Determine the (X, Y) coordinate at the center of the cell enclosing the given text.  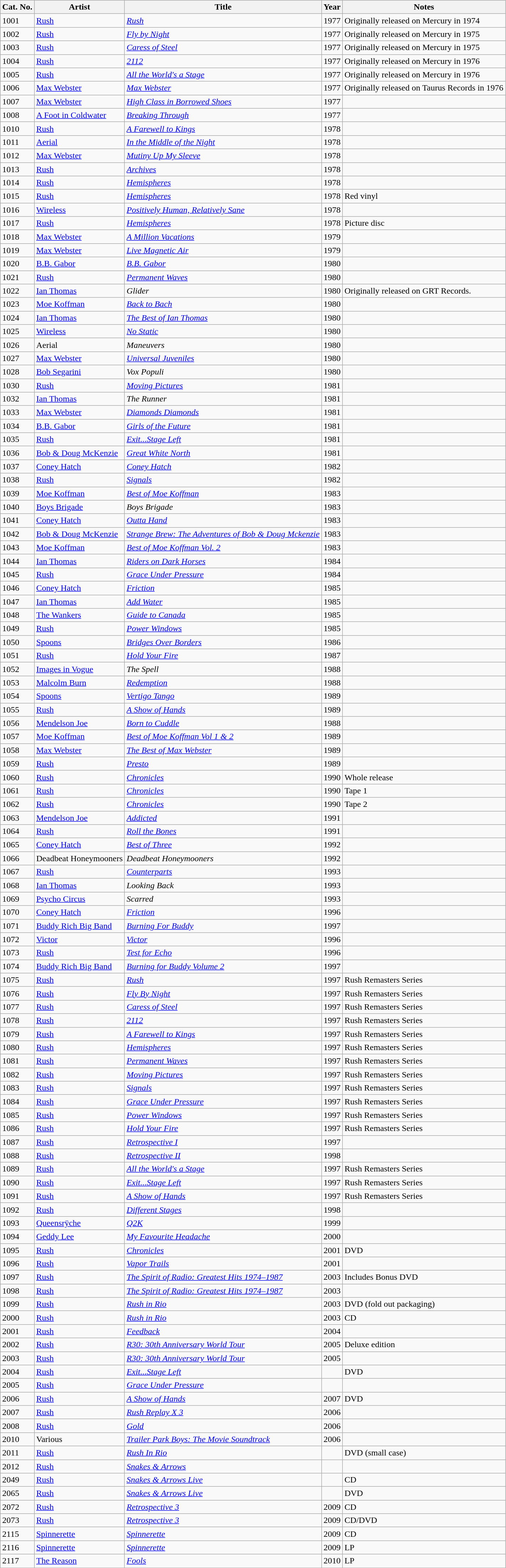
Born to Cuddle (223, 723)
Rush Replay X 3 (223, 1412)
1066 (17, 858)
1071 (17, 926)
1027 (17, 358)
1082 (17, 1075)
Best of Moe Koffman Vol 1 & 2 (223, 737)
The Wankers (79, 615)
1017 (17, 223)
Fools (223, 1561)
Bridges Over Borders (223, 642)
1030 (17, 385)
Vox Populi (223, 372)
1064 (17, 831)
Outta Hand (223, 520)
1084 (17, 1102)
Trailer Park Boys: The Movie Soundtrack (223, 1439)
Queensrÿche (79, 1223)
Strange Brew: The Adventures of Bob & Doug Mckenzie (223, 534)
Breaking Through (223, 115)
Scarred (223, 899)
1089 (17, 1169)
Geddy Lee (79, 1236)
1034 (17, 426)
1086 (17, 1129)
1023 (17, 304)
Back to Bach (223, 304)
High Class in Borrowed Shoes (223, 102)
Various (79, 1439)
1001 (17, 21)
Redemption (223, 683)
1987 (332, 656)
Great White North (223, 453)
1073 (17, 953)
1039 (17, 493)
Includes Bonus DVD (424, 1277)
1043 (17, 547)
Gold (223, 1426)
1035 (17, 439)
Tape 1 (424, 791)
1075 (17, 980)
1011 (17, 142)
Picture disc (424, 223)
Riders on Dark Horses (223, 561)
1022 (17, 291)
My Favourite Headache (223, 1236)
Counterparts (223, 872)
1016 (17, 210)
Images in Vogue (79, 669)
1093 (17, 1223)
1053 (17, 683)
1091 (17, 1196)
Roll the Bones (223, 831)
1072 (17, 939)
1098 (17, 1291)
1037 (17, 466)
Guide to Canada (223, 615)
The Runner (223, 399)
1061 (17, 791)
The Best of Ian Thomas (223, 318)
Burning For Buddy (223, 926)
1081 (17, 1061)
2065 (17, 1493)
1020 (17, 264)
Best of Three (223, 845)
2072 (17, 1507)
The Reason (79, 1561)
1019 (17, 250)
1007 (17, 102)
2012 (17, 1466)
1058 (17, 750)
A Foot in Coldwater (79, 115)
1087 (17, 1142)
1054 (17, 696)
Originally released on GRT Records. (424, 291)
1047 (17, 602)
1041 (17, 520)
1024 (17, 318)
Vapor Trails (223, 1264)
Cat. No. (17, 7)
1049 (17, 629)
Best of Moe Koffman (223, 493)
The Best of Max Webster (223, 750)
1099 (17, 1304)
1036 (17, 453)
Retrospective I (223, 1142)
1040 (17, 507)
Positively Human, Relatively Sane (223, 210)
2049 (17, 1480)
1092 (17, 1209)
Red vinyl (424, 196)
1038 (17, 480)
Notes (424, 7)
Bob Segarini (79, 372)
1033 (17, 413)
1070 (17, 912)
The Spell (223, 669)
1083 (17, 1088)
1026 (17, 345)
1028 (17, 372)
2008 (17, 1426)
1002 (17, 34)
Burning for Buddy Volume 2 (223, 966)
1065 (17, 845)
Universal Juveniles (223, 358)
1067 (17, 872)
Addicted (223, 818)
1076 (17, 993)
2116 (17, 1547)
Different Stages (223, 1209)
1096 (17, 1264)
1014 (17, 183)
1004 (17, 61)
Archives (223, 169)
Fly By Night (223, 993)
Mutiny Up My Sleeve (223, 155)
1094 (17, 1236)
1008 (17, 115)
1021 (17, 277)
1090 (17, 1182)
1056 (17, 723)
Girls of the Future (223, 426)
Retrospective II (223, 1155)
1060 (17, 777)
1088 (17, 1155)
Deluxe edition (424, 1345)
1010 (17, 129)
Malcolm Burn (79, 683)
Whole release (424, 777)
1080 (17, 1048)
Artist (79, 7)
Snakes & Arrows (223, 1466)
Originally released on Taurus Records in 1976 (424, 88)
Fly by Night (223, 34)
Vertigo Tango (223, 696)
1012 (17, 155)
1006 (17, 88)
In the Middle of the Night (223, 142)
1044 (17, 561)
1986 (332, 642)
1055 (17, 710)
1013 (17, 169)
1050 (17, 642)
1079 (17, 1034)
2002 (17, 1345)
Best of Moe Koffman Vol. 2 (223, 547)
Test for Echo (223, 953)
A Million Vacations (223, 237)
DVD (fold out packaging) (424, 1304)
2117 (17, 1561)
1045 (17, 574)
1085 (17, 1115)
1018 (17, 237)
Psycho Circus (79, 899)
1051 (17, 656)
1069 (17, 899)
1077 (17, 1007)
DVD (small case) (424, 1453)
1052 (17, 669)
Rush In Rio (223, 1453)
Presto (223, 764)
Year (332, 7)
Tape 2 (424, 804)
Q2K (223, 1223)
CD/DVD (424, 1520)
1074 (17, 966)
1068 (17, 885)
Feedback (223, 1331)
1042 (17, 534)
1046 (17, 588)
1032 (17, 399)
1059 (17, 764)
2073 (17, 1520)
No Static (223, 331)
Maneuvers (223, 345)
1005 (17, 75)
1095 (17, 1250)
Looking Back (223, 885)
1057 (17, 737)
Originally released on Mercury in 1974 (424, 21)
1015 (17, 196)
Live Magnetic Air (223, 250)
1078 (17, 1020)
2011 (17, 1453)
2115 (17, 1534)
1025 (17, 331)
Diamonds Diamonds (223, 413)
1999 (332, 1223)
1003 (17, 48)
1063 (17, 818)
1062 (17, 804)
Glider (223, 291)
1097 (17, 1277)
Title (223, 7)
1048 (17, 615)
Add Water (223, 602)
